Search for the cell housing the specified text and yield its (X, Y) center coordinate. 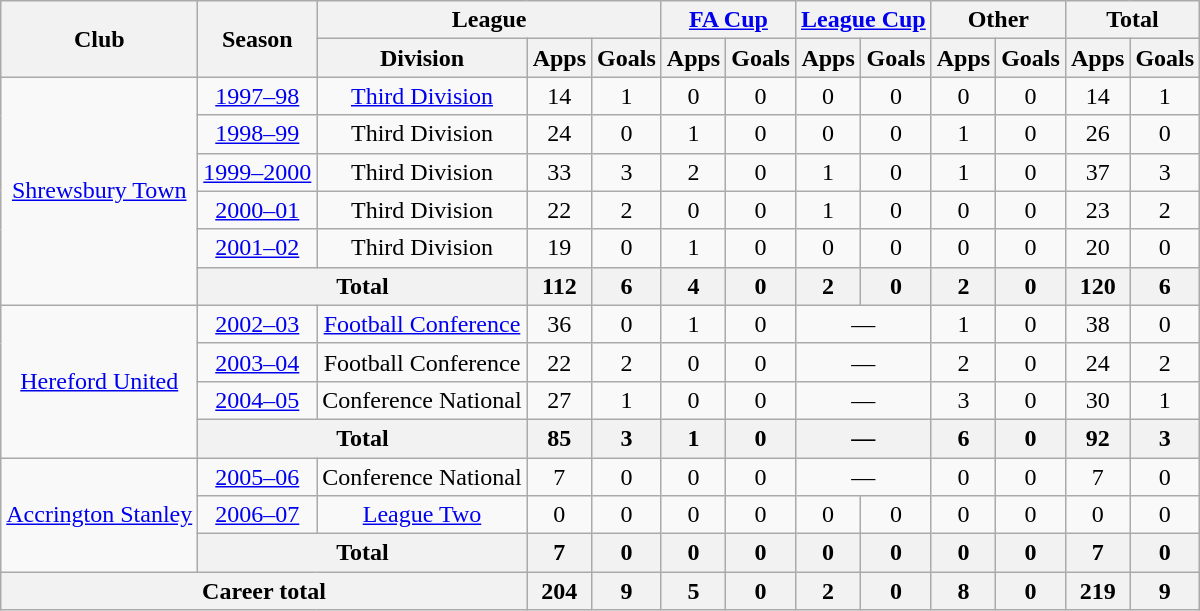
23 (1097, 210)
19 (559, 248)
FA Cup (728, 20)
26 (1097, 134)
37 (1097, 172)
Shrewsbury Town (100, 191)
1999–2000 (258, 172)
2003–04 (258, 362)
38 (1097, 324)
Season (258, 39)
120 (1097, 286)
36 (559, 324)
2002–03 (258, 324)
4 (693, 286)
Career total (264, 591)
85 (559, 438)
Other (998, 20)
27 (559, 400)
1998–99 (258, 134)
Hereford United (100, 381)
2000–01 (258, 210)
112 (559, 286)
2004–05 (258, 400)
33 (559, 172)
204 (559, 591)
Division (422, 58)
2005–06 (258, 477)
Accrington Stanley (100, 515)
League Two (422, 515)
5 (693, 591)
8 (963, 591)
League (489, 20)
2006–07 (258, 515)
30 (1097, 400)
20 (1097, 248)
1997–98 (258, 96)
219 (1097, 591)
2001–02 (258, 248)
League Cup (863, 20)
Club (100, 39)
92 (1097, 438)
